For the text-containing cell, return its midpoint in [x, y] coordinate format. 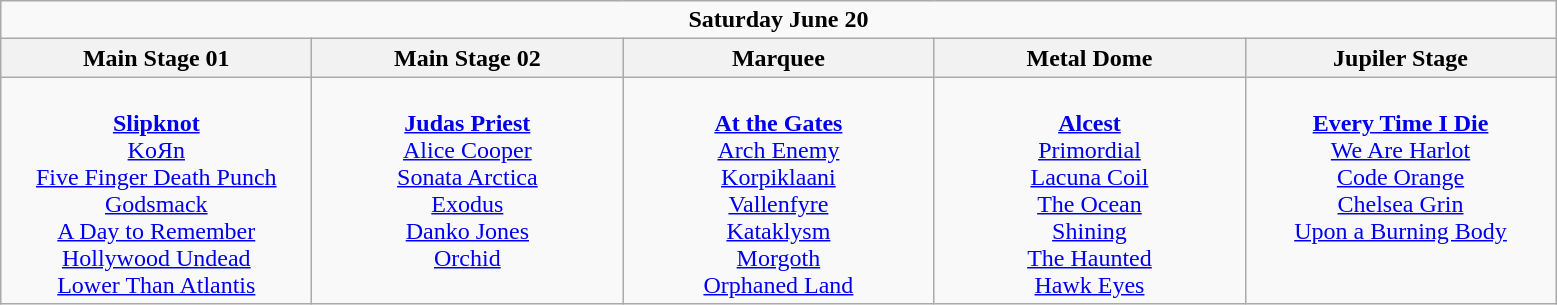
Main Stage 01 [156, 58]
Marquee [778, 58]
Saturday June 20 [778, 20]
Main Stage 02 [468, 58]
Jupiler Stage [1400, 58]
Alcest Primordial Lacuna Coil The Ocean Shining The Haunted Hawk Eyes [1090, 190]
Metal Dome [1090, 58]
Every Time I Die We Are Harlot Code Orange Chelsea Grin Upon a Burning Body [1400, 190]
At the Gates Arch Enemy Korpiklaani Vallenfyre Kataklysm Morgoth Orphaned Land [778, 190]
Judas Priest Alice Cooper Sonata Arctica Exodus Danko Jones Orchid [468, 190]
Slipknot KoЯn Five Finger Death Punch Godsmack A Day to Remember Hollywood Undead Lower Than Atlantis [156, 190]
